Scan for the cell matching the given text and deliver its [X, Y] coordinate at center. 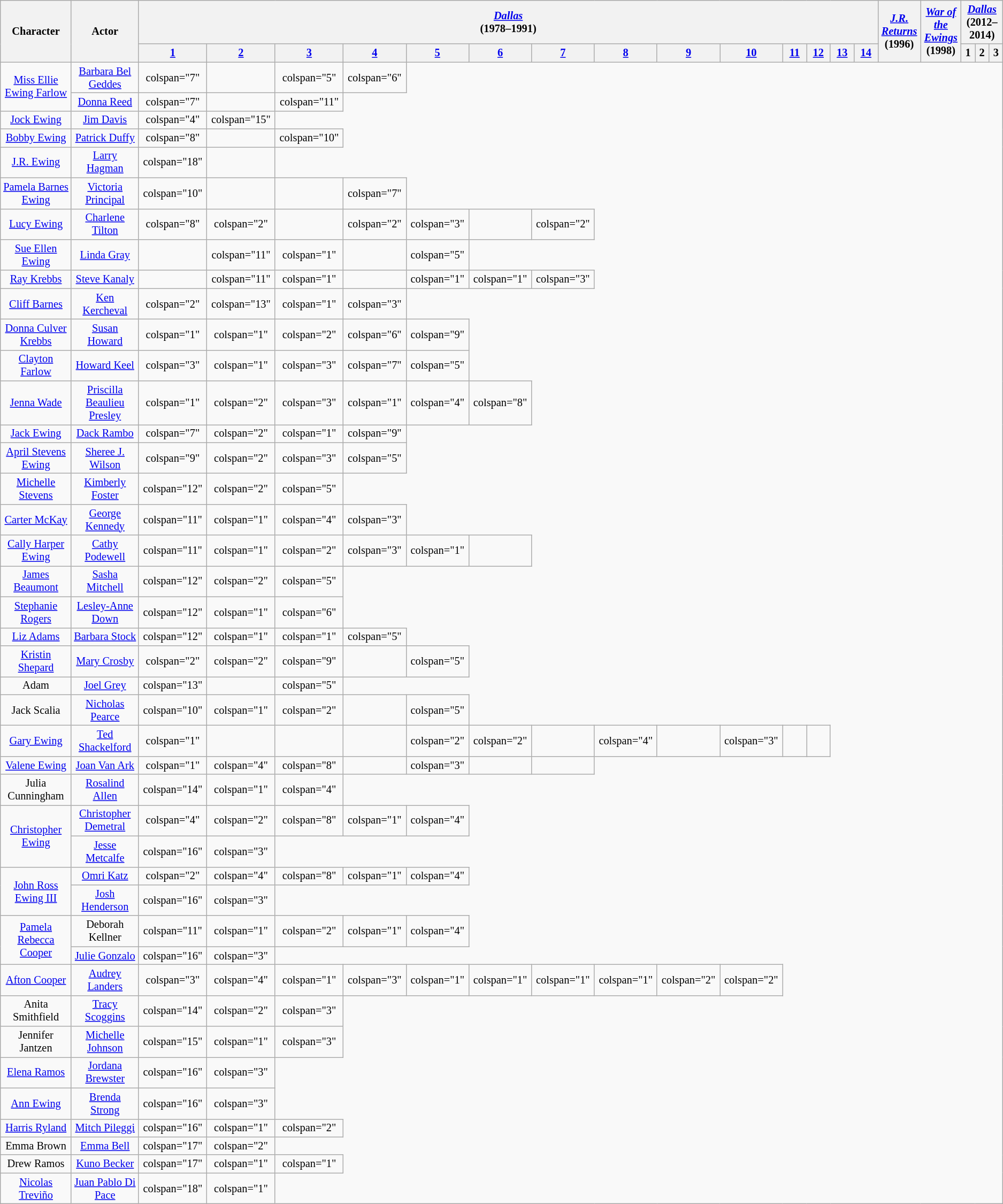
7 [563, 53]
Mitch Pileggi [105, 1128]
Deborah Kellner [105, 931]
Nicolas Treviño [36, 1188]
Pamela Rebecca Cooper [36, 940]
12 [818, 53]
4 [374, 53]
Gary Ewing [36, 741]
Julie Gonzalo [105, 956]
Jack Ewing [36, 433]
Ann Ewing [36, 1103]
Michelle Stevens [36, 489]
Donna Culver Krebbs [36, 334]
Christopher Demetral [105, 820]
5 [438, 53]
Kuno Becker [105, 1164]
Steve Kanaly [105, 279]
George Kennedy [105, 520]
Pamela Barnes Ewing [36, 193]
Jordana Brewster [105, 1072]
Jennifer Jantzen [36, 1042]
Adam [36, 685]
James Beaumont [36, 581]
Charlene Tilton [105, 224]
8 [626, 53]
Carter McKay [36, 520]
11 [795, 53]
Kimberly Foster [105, 489]
J.R. Ewing [36, 162]
Cliff Barnes [36, 304]
Valene Ewing [36, 765]
John Ross Ewing III [36, 891]
Stephanie Rogers [36, 612]
Barbara Stock [105, 637]
Jack Scalia [36, 710]
Cally Harper Ewing [36, 551]
J.R. Returns (1996) [899, 31]
Ted Shackelford [105, 741]
10 [751, 53]
Patrick Duffy [105, 138]
War of the Ewings (1998) [941, 31]
Liz Adams [36, 637]
Sasha Mitchell [105, 581]
Joel Grey [105, 685]
Elena Ramos [36, 1072]
Anita Smithfield [36, 1011]
Joan Van Ark [105, 765]
Bobby Ewing [36, 138]
Michelle Johnson [105, 1042]
Ken Kercheval [105, 304]
Nicholas Pearce [105, 710]
Dallas(1978–1991) [508, 22]
Priscilla Beaulieu Presley [105, 403]
Dack Rambo [105, 433]
Omri Katz [105, 876]
Jock Ewing [36, 120]
Jesse Metcalfe [105, 851]
13 [842, 53]
Christopher Ewing [36, 836]
Cathy Podewell [105, 551]
April Stevens Ewing [36, 458]
Afton Cooper [36, 980]
9 [688, 53]
Character [36, 31]
Clayton Farlow [36, 365]
Victoria Principal [105, 193]
Larry Hagman [105, 162]
Audrey Landers [105, 980]
Mary Crosby [105, 661]
Julia Cunningham [36, 790]
Rosalind Allen [105, 790]
14 [867, 53]
Emma Brown [36, 1146]
Tracy Scoggins [105, 1011]
Kristin Shepard [36, 661]
Howard Keel [105, 365]
Lesley-Anne Down [105, 612]
Drew Ramos [36, 1164]
Harris Ryland [36, 1128]
6 [500, 53]
Juan Pablo Di Pace [105, 1188]
Brenda Strong [105, 1103]
Linda Gray [105, 255]
Sheree J. Wilson [105, 458]
Actor [105, 31]
Donna Reed [105, 102]
Miss Ellie Ewing Farlow [36, 87]
Josh Henderson [105, 900]
Jim Davis [105, 120]
Emma Bell [105, 1146]
Ray Krebbs [36, 279]
Sue Ellen Ewing [36, 255]
Susan Howard [105, 334]
Lucy Ewing [36, 224]
Barbara Bel Geddes [105, 78]
Dallas(2012–2014) [982, 22]
Jenna Wade [36, 403]
